Detect which cell encompasses the target text, then output its (X, Y) center coordinate. 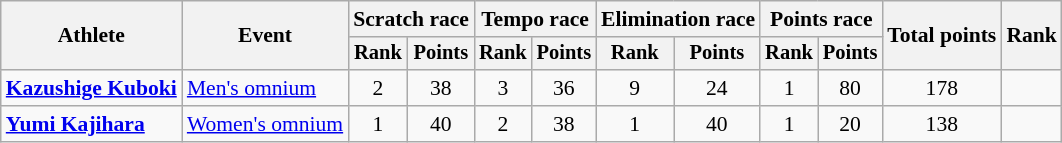
138 (942, 124)
Total points (942, 36)
Tempo race (535, 19)
Event (265, 36)
Yumi Kajihara (92, 124)
178 (942, 88)
Scratch race (411, 19)
9 (635, 88)
Kazushige Kuboki (92, 88)
3 (503, 88)
Athlete (92, 36)
Women's omnium (265, 124)
Points race (821, 19)
20 (850, 124)
36 (564, 88)
80 (850, 88)
24 (718, 88)
Elimination race (678, 19)
Men's omnium (265, 88)
